Detect which cell encompasses the target text, then output its (x, y) center coordinate. 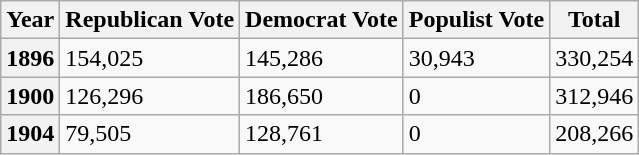
30,943 (476, 58)
126,296 (150, 96)
186,650 (322, 96)
145,286 (322, 58)
312,946 (594, 96)
1896 (30, 58)
Republican Vote (150, 20)
1900 (30, 96)
208,266 (594, 134)
330,254 (594, 58)
79,505 (150, 134)
1904 (30, 134)
Populist Vote (476, 20)
154,025 (150, 58)
Democrat Vote (322, 20)
Year (30, 20)
128,761 (322, 134)
Total (594, 20)
